Capture the cell that displays the provided text and extract its [x, y] central coordinate. 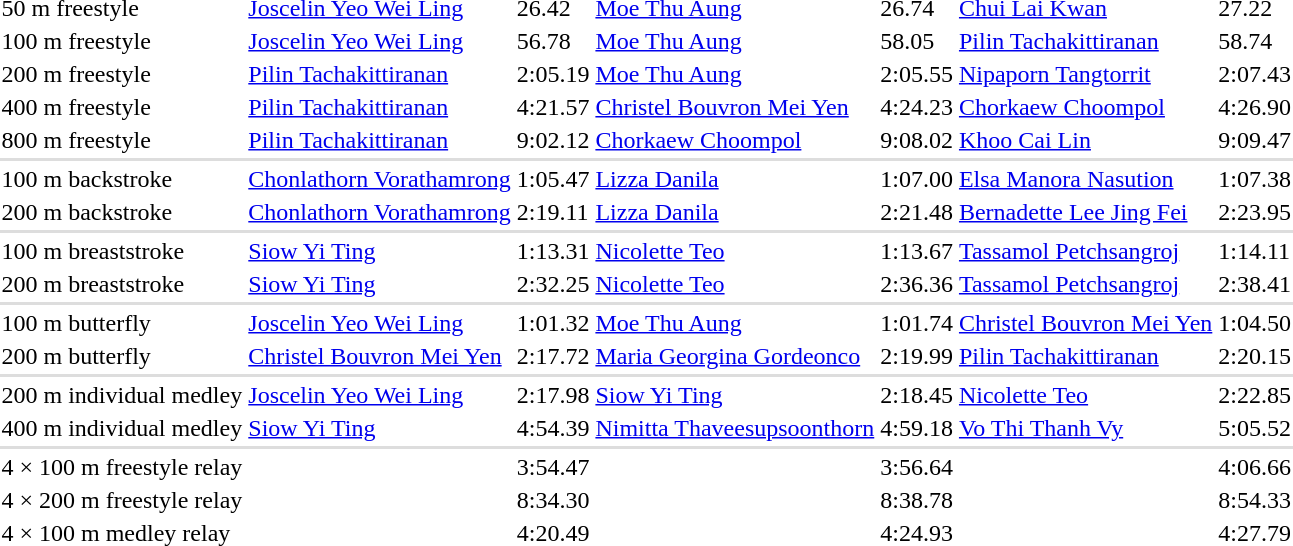
200 m freestyle [122, 74]
3:54.47 [553, 467]
56.78 [553, 41]
100 m freestyle [122, 41]
2:23.95 [1255, 212]
4:26.90 [1255, 107]
2:05.19 [553, 74]
Vo Thi Thanh Vy [1085, 428]
2:22.85 [1255, 395]
2:18.45 [917, 395]
200 m butterfly [122, 356]
4:21.57 [553, 107]
4:59.18 [917, 428]
100 m breaststroke [122, 251]
9:02.12 [553, 140]
1:01.74 [917, 323]
4 × 200 m freestyle relay [122, 500]
2:07.43 [1255, 74]
5:05.52 [1255, 428]
9:09.47 [1255, 140]
1:14.11 [1255, 251]
2:36.36 [917, 284]
2:17.98 [553, 395]
3:56.64 [917, 467]
58.05 [917, 41]
200 m individual medley [122, 395]
4:06.66 [1255, 467]
4 × 100 m freestyle relay [122, 467]
2:19.99 [917, 356]
58.74 [1255, 41]
Khoo Cai Lin [1085, 140]
2:05.55 [917, 74]
400 m individual medley [122, 428]
Nimitta Thaveesupsoonthorn [735, 428]
8:34.30 [553, 500]
8:54.33 [1255, 500]
Nipaporn Tangtorrit [1085, 74]
1:05.47 [553, 179]
200 m breaststroke [122, 284]
2:17.72 [553, 356]
2:19.11 [553, 212]
1:07.00 [917, 179]
100 m backstroke [122, 179]
1:13.67 [917, 251]
Maria Georgina Gordeonco [735, 356]
1:04.50 [1255, 323]
100 m butterfly [122, 323]
4:24.23 [917, 107]
2:21.48 [917, 212]
8:38.78 [917, 500]
1:13.31 [553, 251]
Bernadette Lee Jing Fei [1085, 212]
9:08.02 [917, 140]
400 m freestyle [122, 107]
2:38.41 [1255, 284]
800 m freestyle [122, 140]
1:07.38 [1255, 179]
4:54.39 [553, 428]
2:32.25 [553, 284]
Elsa Manora Nasution [1085, 179]
1:01.32 [553, 323]
200 m backstroke [122, 212]
2:20.15 [1255, 356]
